Identify which cell holds the provided text, then report its (x, y) central coordinate. 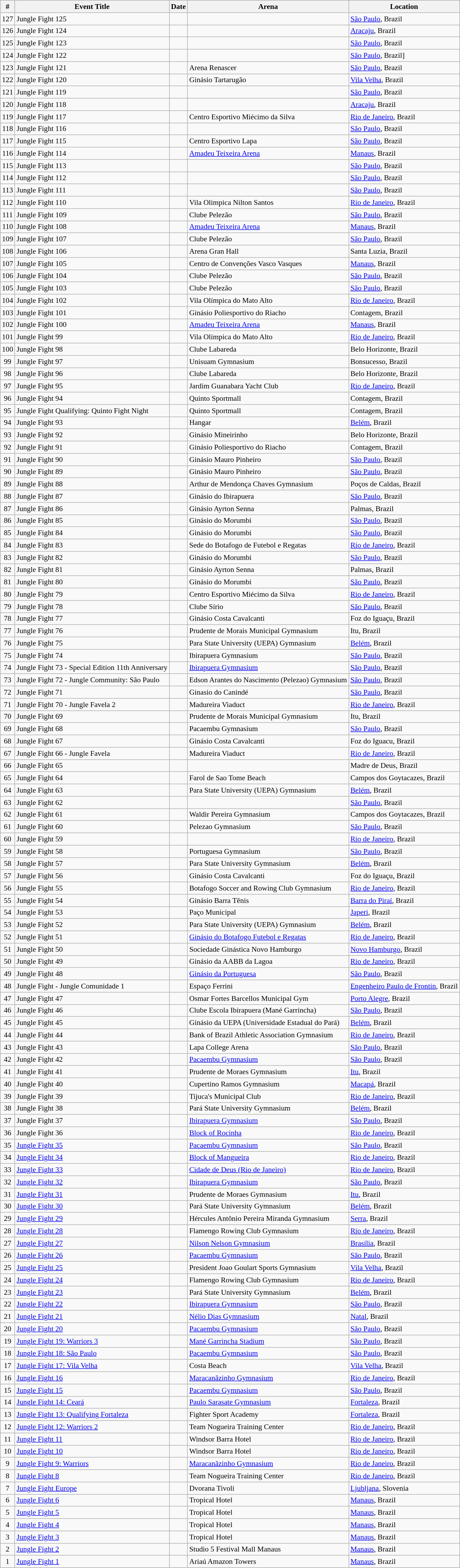
83 (8, 557)
Jungle Fight 100 (92, 325)
50 (8, 962)
Jungle Fight 19: Warriors 3 (92, 1341)
13 (8, 1415)
Jungle Fight 89 (92, 472)
94 (8, 423)
Jungle Fight 50 (92, 949)
Jungle Fight 8 (92, 1476)
Jungle Fight 6 (92, 1500)
Tijuca's Municipal Club (268, 1096)
Bonsucesso, Brazil (404, 362)
Clube Sírio (268, 607)
54 (8, 913)
Natal, Brazil (404, 1317)
Osmar Fortes Barcellos Municipal Gym (268, 998)
Jungle Fight 111 (92, 190)
Arena Gran Hall (268, 252)
Jungle Fight 55 (92, 888)
Costa Beach (268, 1366)
Jungle Fight 26 (92, 1256)
Jungle Fight 96 (92, 374)
Jungle Fight Qualifying: Quinto Fight Night (92, 411)
56 (8, 888)
Jungle Fight 53 (92, 913)
117 (8, 141)
Jungle Fight 77 (92, 619)
80 (8, 594)
19 (8, 1341)
105 (8, 288)
126 (8, 31)
12 (8, 1427)
Jungle Fight 3 (92, 1537)
Ljubljana, Slovenia (404, 1488)
Jungle Fight 25 (92, 1268)
Jungle Fight 11 (92, 1439)
Jungle Fight 37 (92, 1121)
72 (8, 692)
Ginásio do Ibirapuera (268, 496)
36 (8, 1133)
Jungle Fight 84 (92, 533)
123 (8, 68)
Jungle Fight 9: Warriors (92, 1464)
Jungle Fight 106 (92, 252)
110 (8, 227)
Jungle Fight 103 (92, 288)
Jungle Fight 60 (92, 827)
41 (8, 1072)
Jungle Fight 81 (92, 570)
Jungle Fight 15 (92, 1390)
67 (8, 753)
Jungle Fight 17: Vila Velha (92, 1366)
6 (8, 1500)
85 (8, 533)
Jungle Fight 18: São Paulo (92, 1354)
Jungle Fight 94 (92, 398)
25 (8, 1268)
Jungle Fight 4 (92, 1525)
Waldir Pereira Gymnasium (268, 815)
34 (8, 1158)
27 (8, 1243)
Jungle Fight 122 (92, 56)
88 (8, 496)
Jungle Fight 104 (92, 276)
96 (8, 398)
Jungle Fight 102 (92, 300)
Jungle Fight 52 (92, 925)
122 (8, 80)
Jungle Fight 95 (92, 386)
102 (8, 325)
Jungle Fight 33 (92, 1170)
2 (8, 1549)
Jungle Fight 14: Ceará (92, 1402)
Jungle Fight 83 (92, 545)
Jungle Fight 20 (92, 1329)
71 (8, 705)
Jungle Fight 107 (92, 239)
Jungle Fight 45 (92, 1023)
Jungle Fight 109 (92, 215)
58 (8, 864)
Ginásio do Botafogo Futebol e Regatas (268, 937)
39 (8, 1096)
49 (8, 974)
103 (8, 313)
Jungle Fight 36 (92, 1133)
Paço Municipal (268, 913)
57 (8, 876)
Jungle Fight 68 (92, 729)
Jungle Fight 80 (92, 582)
Jungle Fight 69 (92, 717)
Jungle Fight 99 (92, 337)
75 (8, 655)
46 (8, 1011)
87 (8, 509)
Santa Luzia, Brazil (404, 252)
Jungle Fight 105 (92, 264)
99 (8, 362)
33 (8, 1170)
Jungle Fight Europe (92, 1488)
90 (8, 472)
116 (8, 154)
97 (8, 386)
Brasília, Brazil (404, 1243)
20 (8, 1329)
Centro Esportivo Lapa (268, 141)
35 (8, 1145)
124 (8, 56)
Jungle Fight 64 (92, 778)
1 (8, 1562)
24 (8, 1280)
President Joao Goulart Sports Gymnasium (268, 1268)
37 (8, 1121)
Jungle Fight 41 (92, 1072)
Madre de Deus, Brazil (404, 766)
60 (8, 839)
Jungle Fight 93 (92, 423)
Jungle Fight 124 (92, 31)
Block of Rocinha (268, 1133)
Jungle Fight 92 (92, 435)
89 (8, 484)
Jungle Fight 61 (92, 815)
119 (8, 117)
Jungle Fight 71 (92, 692)
Portuguesa Gymnasium (268, 851)
Vila Olimpica Nilton Santos (268, 202)
Jungle Fight 10 (92, 1451)
Jungle Fight 62 (92, 803)
Jungle Fight 58 (92, 851)
Jungle Fight 67 (92, 741)
127 (8, 19)
Ginásio da Portuguesa (268, 974)
Hércules Antônio Pereira Miranda Gymnasium (268, 1219)
51 (8, 949)
84 (8, 545)
Arena (268, 7)
70 (8, 717)
68 (8, 741)
Para State University Gymnasium (268, 864)
77 (8, 631)
28 (8, 1231)
Espaço Ferrini (268, 986)
Jungle Fight 39 (92, 1096)
32 (8, 1182)
Jungle Fight 121 (92, 68)
Jungle Fight 120 (92, 80)
98 (8, 374)
118 (8, 129)
Jungle Fight 73 - Special Edition 11th Anniversary (92, 668)
66 (8, 766)
45 (8, 1023)
São Paulo, Brazil] (404, 56)
Ginásio Mineirinho (268, 435)
Poços de Caldas, Brazil (404, 484)
Edson Arantes do Nascimento (Pelezao) Gymnasium (268, 680)
Jungle Fight 22 (92, 1304)
121 (8, 92)
63 (8, 803)
Jungle Fight 16 (92, 1378)
Jungle Fight 86 (92, 509)
Jungle Fight 78 (92, 607)
Ginásio da UEPA (Universidade Estadual do Pará) (268, 1023)
86 (8, 521)
42 (8, 1060)
Jungle Fight 2 (92, 1549)
Jungle Fight 43 (92, 1047)
Ariaú Amazon Towers (268, 1562)
Jungle Fight 23 (92, 1292)
Novo Hamburgo, Brazil (404, 949)
Ginásio Barra Tênis (268, 901)
101 (8, 337)
Jungle Fight 46 (92, 1011)
17 (8, 1366)
38 (8, 1108)
53 (8, 925)
Jardim Guanabara Yacht Club (268, 386)
18 (8, 1354)
55 (8, 901)
Jungle Fight 101 (92, 313)
Jungle Fight 90 (92, 460)
Jungle Fight 12: Warriors 2 (92, 1427)
Hangar (268, 423)
95 (8, 411)
Jungle Fight 98 (92, 350)
21 (8, 1317)
Lapa College Arena (268, 1047)
111 (8, 215)
Jungle Fight 82 (92, 557)
61 (8, 827)
Clube Escola Ibirapuera (Mané Garrincha) (268, 1011)
Jungle Fight 29 (92, 1219)
Jungle Fight 117 (92, 117)
26 (8, 1256)
120 (8, 104)
Bank of Brazil Athletic Association Gymnasium (268, 1035)
Jungle Fight 85 (92, 521)
Jungle Fight 114 (92, 154)
Jungle Fight 65 (92, 766)
Jungle Fight 42 (92, 1060)
Jungle Fight 110 (92, 202)
15 (8, 1390)
Jungle Fight 87 (92, 496)
Jungle Fight 75 (92, 643)
Unisuam Gymnasium (268, 362)
22 (8, 1304)
30 (8, 1206)
113 (8, 190)
Serra, Brazil (404, 1219)
Jungle Fight 30 (92, 1206)
Farol de Sao Tome Beach (268, 778)
Event Title (92, 7)
29 (8, 1219)
Studio 5 Festival Mall Manaus (268, 1549)
Jungle Fight 97 (92, 362)
59 (8, 851)
Jungle Fight 48 (92, 974)
7 (8, 1488)
Jungle Fight 116 (92, 129)
48 (8, 986)
92 (8, 448)
Jungle Fight 79 (92, 594)
Jungle Fight 125 (92, 19)
107 (8, 264)
3 (8, 1537)
9 (8, 1464)
82 (8, 570)
Jungle Fight 74 (92, 655)
112 (8, 202)
104 (8, 300)
Jungle Fight 1 (92, 1562)
114 (8, 178)
31 (8, 1194)
62 (8, 815)
Jungle Fight 24 (92, 1280)
Dvorana Tivoli (268, 1488)
Jungle Fight 70 - Jungle Favela 2 (92, 705)
78 (8, 619)
Jungle Fight 32 (92, 1182)
Pelezao Gymnasium (268, 827)
Barra do Piraí, Brazil (404, 901)
Jungle Fight 123 (92, 43)
Nélio Dias Gymnasium (268, 1317)
Centro de Convenções Vasco Vasques (268, 264)
Arthur de Mendonça Chaves Gymnasium (268, 484)
Jungle Fight 40 (92, 1084)
Jungle Fight 34 (92, 1158)
Jungle Fight 108 (92, 227)
Cupertino Ramos Gymnasium (268, 1084)
Jungle Fight 28 (92, 1231)
Jungle Fight - Jungle Comunidade 1 (92, 986)
Jungle Fight 38 (92, 1108)
Location (404, 7)
14 (8, 1402)
81 (8, 582)
Jungle Fight 49 (92, 962)
40 (8, 1084)
23 (8, 1292)
Jungle Fight 31 (92, 1194)
4 (8, 1525)
91 (8, 460)
76 (8, 643)
100 (8, 350)
Botafogo Soccer and Rowing Club Gymnasium (268, 888)
Date (178, 7)
Jungle Fight 113 (92, 166)
Jungle Fight 76 (92, 631)
Jungle Fight 119 (92, 92)
43 (8, 1047)
64 (8, 790)
74 (8, 668)
79 (8, 607)
Sociedade Ginástica Novo Hamburgo (268, 949)
Jungle Fight 88 (92, 484)
16 (8, 1378)
Jungle Fight 44 (92, 1035)
109 (8, 239)
Nilson Nelson Gymnasium (268, 1243)
8 (8, 1476)
Japeri, Brazil (404, 913)
47 (8, 998)
11 (8, 1439)
Jungle Fight 57 (92, 864)
115 (8, 166)
Jungle Fight 56 (92, 876)
108 (8, 252)
Ginasio do Canindé (268, 692)
65 (8, 778)
Jungle Fight 13: Qualifying Fortaleza (92, 1415)
Block of Mangueira (268, 1158)
Foz do Iguacu, Brazil (404, 741)
Cidade de Deus (Rio de Janeiro) (268, 1170)
Fighter Sport Academy (268, 1415)
5 (8, 1513)
Engenheiro Paulo de Frontin, Brazil (404, 986)
Jungle Fight 51 (92, 937)
Jungle Fight 21 (92, 1317)
Jungle Fight 115 (92, 141)
93 (8, 435)
52 (8, 937)
Ginásio Tartarugão (268, 80)
106 (8, 276)
Jungle Fight 112 (92, 178)
Paulo Sarasate Gymnasium (268, 1402)
Macapá, Brazil (404, 1084)
Ginásio da AABB da Lagoa (268, 962)
Jungle Fight 72 - Jungle Community: São Paulo (92, 680)
Jungle Fight 35 (92, 1145)
Jungle Fight 59 (92, 839)
Arena Renascer (268, 68)
Jungle Fight 47 (92, 998)
Jungle Fight 54 (92, 901)
Mané Garrincha Stadium (268, 1341)
125 (8, 43)
Jungle Fight 91 (92, 448)
73 (8, 680)
Jungle Fight 27 (92, 1243)
69 (8, 729)
Jungle Fight 66 - Jungle Favela (92, 753)
Jungle Fight 63 (92, 790)
# (8, 7)
Jungle Fight 5 (92, 1513)
Porto Alegre, Brazil (404, 998)
44 (8, 1035)
Sede do Botafogo de Futebol e Regatas (268, 545)
Jungle Fight 118 (92, 104)
10 (8, 1451)
